For the text-containing cell, return its midpoint in (X, Y) coordinate format. 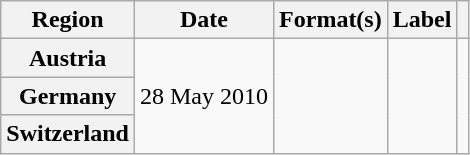
Date (204, 20)
Germany (68, 96)
Switzerland (68, 134)
Region (68, 20)
28 May 2010 (204, 96)
Label (422, 20)
Austria (68, 58)
Format(s) (331, 20)
